For the text-containing cell, return its midpoint in (X, Y) coordinate format. 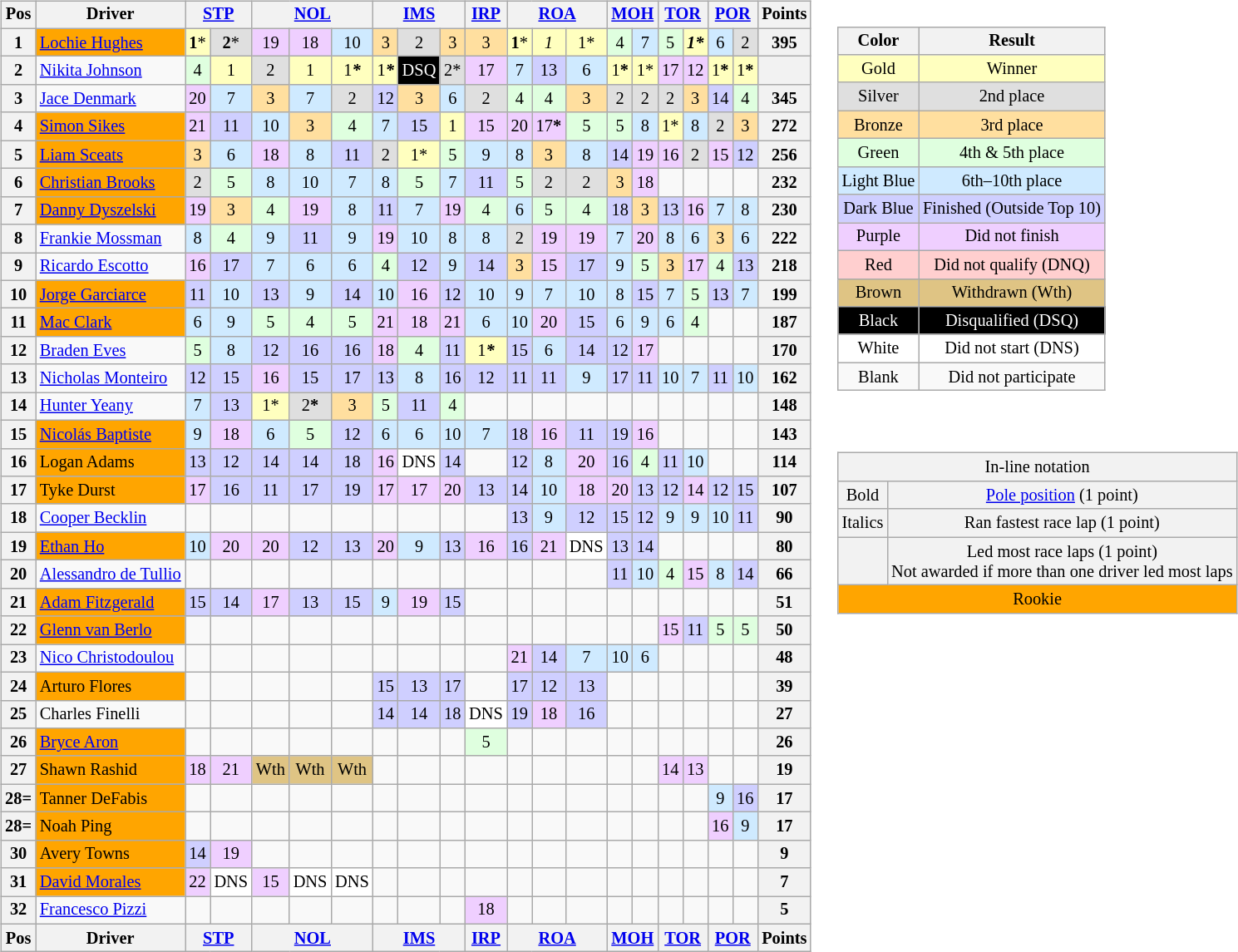
Hunter Yeany (111, 407)
Light Blue (878, 180)
80 (784, 546)
Finished (Outside Top 10) (1012, 209)
Silver (878, 96)
Result (1012, 41)
Bold (863, 496)
Color (878, 41)
Tyke Durst (111, 491)
David Morales (111, 882)
345 (784, 99)
Did not start (DNS) (1012, 348)
Italics (863, 523)
90 (784, 518)
Blank (878, 377)
Christian Brooks (111, 183)
Dark Blue (878, 209)
Ricardo Escotto (111, 267)
Avery Towns (111, 854)
48 (784, 659)
White (878, 348)
Pole position (1 point) (1062, 496)
Cooper Becklin (111, 518)
Francesco Pizzi (111, 910)
256 (784, 155)
Jace Denmark (111, 99)
170 (784, 351)
Nikita Johnson (111, 71)
Did not qualify (DNQ) (1012, 264)
In-line notation (1038, 467)
Logan Adams (111, 462)
143 (784, 434)
23 (18, 659)
Charles Finelli (111, 714)
Shawn Rashid (111, 770)
395 (784, 42)
Tanner DeFabis (111, 798)
162 (784, 378)
DSQ (419, 71)
Ran fastest race lap (1 point) (1062, 523)
17* (549, 126)
Lochie Hughes (111, 42)
Bryce Aron (111, 742)
Did not finish (1012, 237)
Nicholas Monteiro (111, 378)
3rd place (1012, 125)
232 (784, 183)
4th & 5th place (1012, 153)
30 (18, 854)
Jorge Garciarce (111, 294)
Brown (878, 293)
Mac Clark (111, 323)
Noah Ping (111, 826)
Arturo Flores (111, 686)
Black (878, 321)
222 (784, 239)
Purple (878, 237)
Green (878, 153)
2nd place (1012, 96)
Led most race laps (1 point)Not awarded if more than one driver led most laps (1062, 561)
31 (18, 882)
199 (784, 294)
Simon Sikes (111, 126)
Did not participate (1012, 377)
Nicolás Baptiste (111, 434)
Bronze (878, 125)
24 (18, 686)
Braden Eves (111, 351)
114 (784, 462)
Liam Sceats (111, 155)
Red (878, 264)
Danny Dyszelski (111, 210)
230 (784, 210)
Rookie (1038, 599)
272 (784, 126)
Disqualified (DSQ) (1012, 321)
Adam Fitzgerald (111, 602)
6th–10th place (1012, 180)
39 (784, 686)
Ethan Ho (111, 546)
Alessandro de Tullio (111, 575)
32 (18, 910)
51 (784, 602)
107 (784, 491)
Winner (1012, 69)
Frankie Mossman (111, 239)
187 (784, 323)
Glenn van Berlo (111, 630)
218 (784, 267)
25 (18, 714)
66 (784, 575)
148 (784, 407)
50 (784, 630)
Gold (878, 69)
Withdrawn (Wth) (1012, 293)
Nico Christodoulou (111, 659)
